Find where the given text appears and provide that cell's center as [X, Y] coordinate. 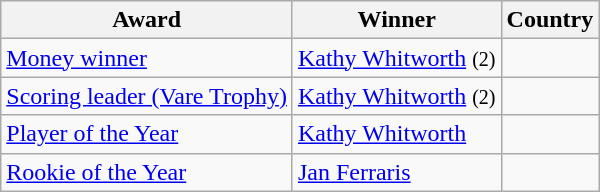
Kathy Whitworth [396, 134]
Player of the Year [147, 134]
Money winner [147, 58]
Jan Ferraris [396, 172]
Country [550, 20]
Winner [396, 20]
Award [147, 20]
Rookie of the Year [147, 172]
Scoring leader (Vare Trophy) [147, 96]
